Detect which cell encompasses the target text, then output its [x, y] center coordinate. 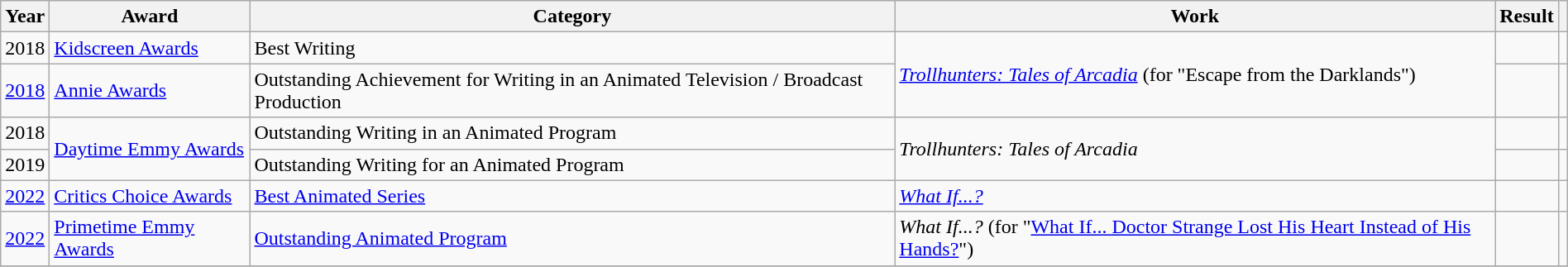
Daytime Emmy Awards [150, 149]
Outstanding Writing in an Animated Program [572, 133]
Best Animated Series [572, 196]
What If...? (for "What If... Doctor Strange Lost His Heart Instead of His Hands?") [1195, 238]
Work [1195, 17]
What If...? [1195, 196]
Outstanding Animated Program [572, 238]
Outstanding Writing for an Animated Program [572, 164]
Critics Choice Awards [150, 196]
Outstanding Achievement for Writing in an Animated Television / Broadcast Production [572, 91]
Award [150, 17]
Result [1527, 17]
Best Writing [572, 48]
Year [25, 17]
Primetime Emmy Awards [150, 238]
Annie Awards [150, 91]
Category [572, 17]
Trollhunters: Tales of Arcadia [1195, 149]
Trollhunters: Tales of Arcadia (for "Escape from the Darklands") [1195, 74]
Kidscreen Awards [150, 48]
2019 [25, 164]
